Extract the (X, Y) coordinate from the center of the cell holding the provided text.  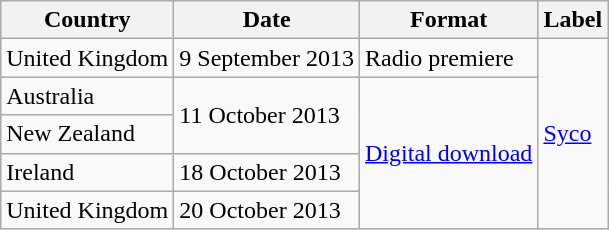
18 October 2013 (267, 172)
9 September 2013 (267, 58)
Format (449, 20)
Radio premiere (449, 58)
Digital download (449, 153)
11 October 2013 (267, 115)
Country (88, 20)
New Zealand (88, 134)
Australia (88, 96)
Date (267, 20)
Ireland (88, 172)
Label (573, 20)
20 October 2013 (267, 210)
Syco (573, 134)
